Extract the (x, y) coordinate from the center of the cell holding the provided text.  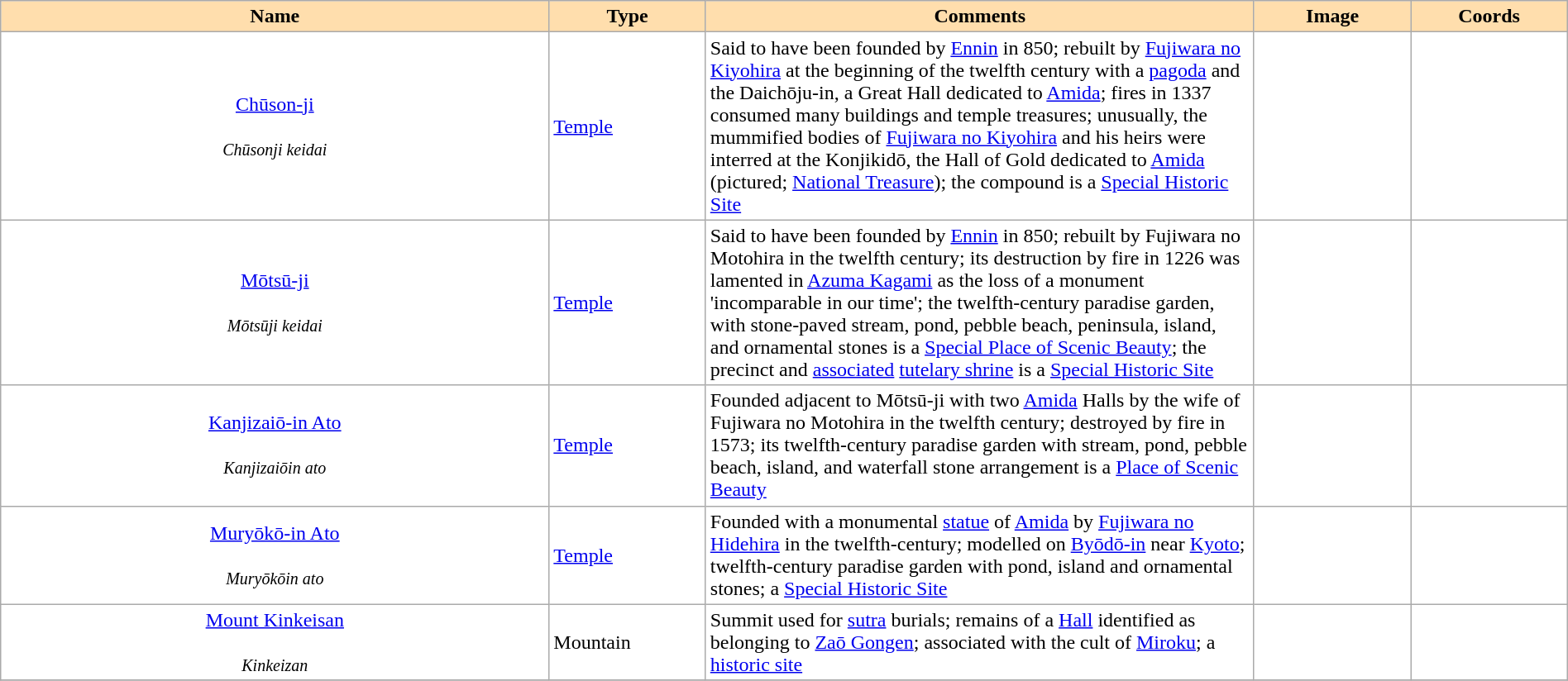
Mountain (627, 642)
Summit used for sutra burials; remains of a Hall identified as belonging to Zaō Gongen; associated with the cult of Miroku; a historic site (979, 642)
Mōtsū-jiMōtsūji keidai (275, 302)
Comments (979, 17)
Kanjizaiō-in AtoKanjizaiōin ato (275, 445)
Image (1331, 17)
Name (275, 17)
Muryōkō-in AtoMuryōkōin ato (275, 555)
Mount KinkeisanKinkeizan (275, 642)
Type (627, 17)
Chūson-jiChūsonji keidai (275, 126)
Coords (1489, 17)
